Capture the cell that displays the provided text and extract its [X, Y] central coordinate. 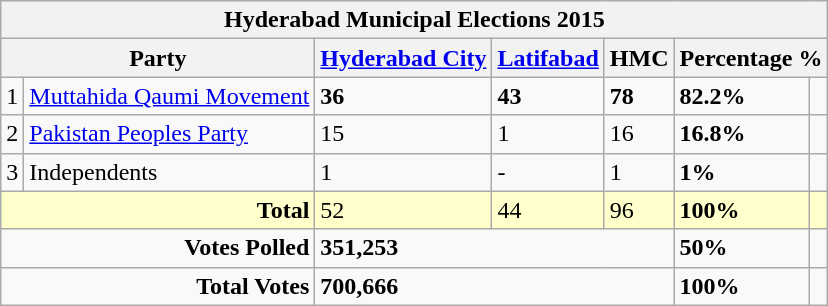
36 [404, 96]
Muttahida Qaumi Movement [170, 96]
Votes Polled [158, 248]
Latifabad [548, 58]
44 [548, 210]
Independents [170, 172]
351,253 [494, 248]
1% [742, 172]
Total Votes [158, 286]
700,666 [494, 286]
52 [404, 210]
43 [548, 96]
16 [639, 134]
HMC [639, 58]
Party [158, 58]
3 [12, 172]
Hyderabad Municipal Elections 2015 [414, 20]
Pakistan Peoples Party [170, 134]
82.2% [742, 96]
16.8% [742, 134]
2 [12, 134]
78 [639, 96]
Total [158, 210]
50% [742, 248]
15 [404, 134]
Hyderabad City [404, 58]
- [548, 172]
Percentage % [751, 58]
96 [639, 210]
